Provide the [x, y] coordinate of the cell's center where the given text is located.  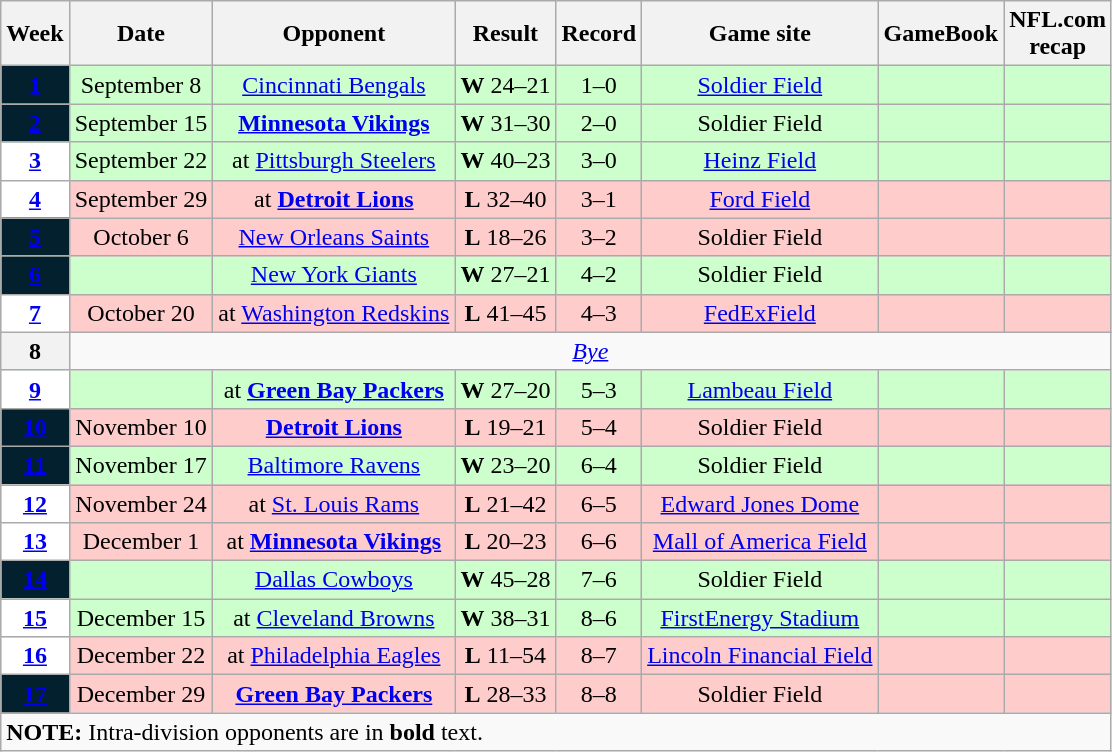
September 8 [141, 85]
5–4 [599, 427]
September 15 [141, 123]
Record [599, 34]
4 [35, 199]
November 24 [141, 503]
W 27–21 [506, 275]
12 [35, 503]
L 18–26 [506, 237]
W 45–28 [506, 580]
W 24–21 [506, 85]
NOTE: Intra-division opponents are in bold text. [556, 732]
5 [35, 237]
Edward Jones Dome [760, 503]
at Cleveland Browns [334, 618]
1–0 [599, 85]
L 11–54 [506, 656]
L 32–40 [506, 199]
Minnesota Vikings [334, 123]
Ford Field [760, 199]
L 20–23 [506, 542]
at St. Louis Rams [334, 503]
15 [35, 618]
December 29 [141, 694]
Dallas Cowboys [334, 580]
September 22 [141, 161]
7–6 [599, 580]
at Philadelphia Eagles [334, 656]
December 1 [141, 542]
4–3 [599, 313]
Heinz Field [760, 161]
L 19–21 [506, 427]
L 41–45 [506, 313]
at Green Bay Packers [334, 389]
3–0 [599, 161]
3–2 [599, 237]
6–6 [599, 542]
Week [35, 34]
L 28–33 [506, 694]
FirstEnergy Stadium [760, 618]
W 31–30 [506, 123]
W 27–20 [506, 389]
GameBook [941, 34]
Date [141, 34]
September 29 [141, 199]
FedExField [760, 313]
6 [35, 275]
Result [506, 34]
Mall of America Field [760, 542]
11 [35, 465]
Cincinnati Bengals [334, 85]
4–2 [599, 275]
at Minnesota Vikings [334, 542]
8–7 [599, 656]
8–6 [599, 618]
December 22 [141, 656]
9 [35, 389]
L 21–42 [506, 503]
2–0 [599, 123]
W 40–23 [506, 161]
14 [35, 580]
Lincoln Financial Field [760, 656]
Opponent [334, 34]
8 [35, 351]
Green Bay Packers [334, 694]
10 [35, 427]
Detroit Lions [334, 427]
Bye [590, 351]
November 10 [141, 427]
October 6 [141, 237]
17 [35, 694]
6–5 [599, 503]
8–8 [599, 694]
3 [35, 161]
New York Giants [334, 275]
Baltimore Ravens [334, 465]
7 [35, 313]
6–4 [599, 465]
NFL.comrecap [1058, 34]
Game site [760, 34]
New Orleans Saints [334, 237]
December 15 [141, 618]
2 [35, 123]
13 [35, 542]
at Detroit Lions [334, 199]
at Pittsburgh Steelers [334, 161]
Lambeau Field [760, 389]
November 17 [141, 465]
3–1 [599, 199]
W 38–31 [506, 618]
October 20 [141, 313]
5–3 [599, 389]
W 23–20 [506, 465]
1 [35, 85]
at Washington Redskins [334, 313]
16 [35, 656]
